For the text-containing cell, return its midpoint in (x, y) coordinate format. 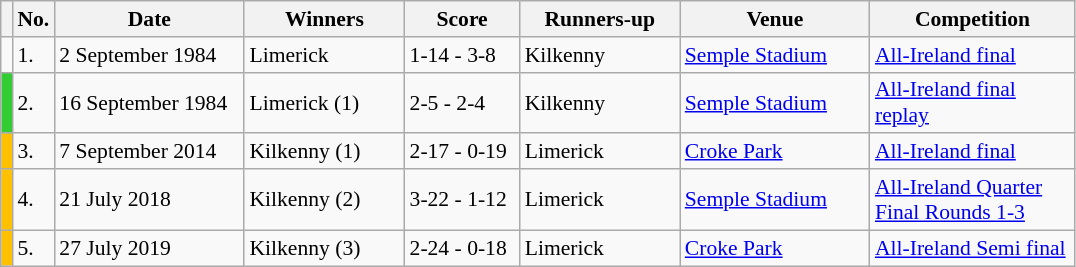
5. (33, 248)
7 September 2014 (149, 152)
3. (33, 152)
All-Ireland Quarter Final Rounds 1-3 (972, 200)
Competition (972, 19)
2-24 - 0-18 (462, 248)
All-Ireland final replay (972, 102)
Kilkenny (3) (324, 248)
2-17 - 0-19 (462, 152)
1-14 - 3-8 (462, 55)
2-5 - 2-4 (462, 102)
Winners (324, 19)
Runners-up (600, 19)
2 September 1984 (149, 55)
27 July 2019 (149, 248)
2. (33, 102)
Limerick (1) (324, 102)
Score (462, 19)
3-22 - 1-12 (462, 200)
1. (33, 55)
Venue (775, 19)
4. (33, 200)
Kilkenny (1) (324, 152)
Kilkenny (2) (324, 200)
21 July 2018 (149, 200)
All-Ireland Semi final (972, 248)
Date (149, 19)
No. (33, 19)
16 September 1984 (149, 102)
